Search for the cell housing the specified text and yield its [x, y] center coordinate. 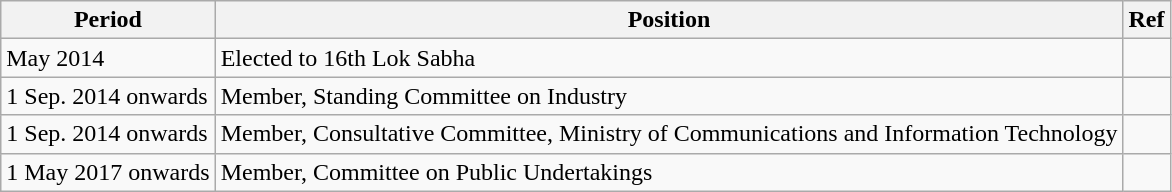
Member, Committee on Public Undertakings [669, 172]
Position [669, 20]
May 2014 [108, 58]
Period [108, 20]
Ref [1146, 20]
Elected to 16th Lok Sabha [669, 58]
Member, Consultative Committee, Ministry of Communications and Information Technology [669, 134]
Member, Standing Committee on Industry [669, 96]
1 May 2017 onwards [108, 172]
